Capture the cell that displays the provided text and extract its (X, Y) central coordinate. 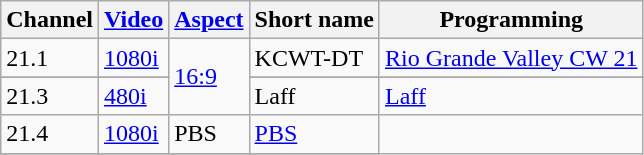
Aspect (209, 20)
Video (134, 20)
21.3 (50, 96)
21.1 (50, 58)
16:9 (209, 77)
Programming (510, 20)
Short name (314, 20)
KCWT-DT (314, 58)
Channel (50, 20)
Rio Grande Valley CW 21 (510, 58)
21.4 (50, 134)
480i (134, 96)
